From the cell containing the given text, extract its center point as (X, Y) coordinate. 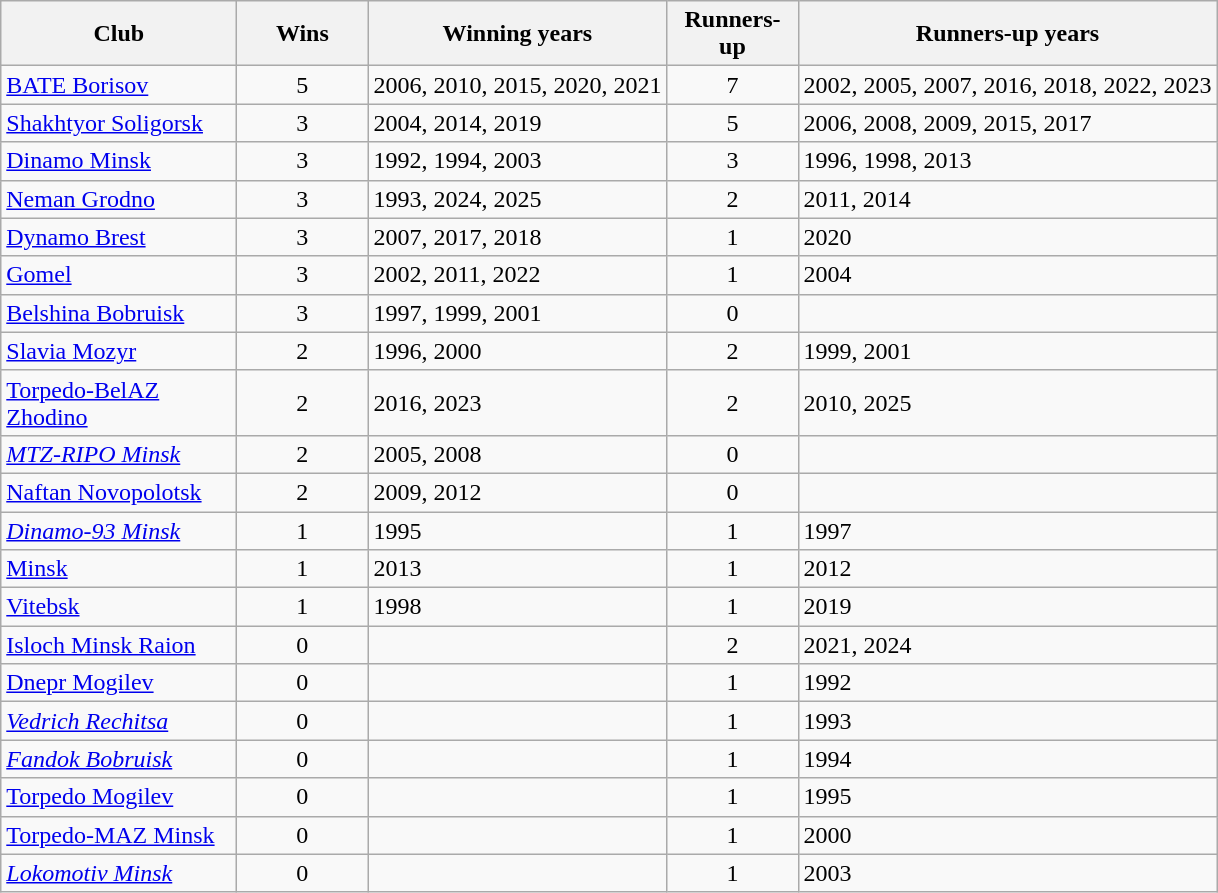
Minsk (119, 569)
1993 (1008, 721)
Isloch Minsk Raion (119, 645)
Dinamo Minsk (119, 161)
2016, 2023 (518, 402)
MTZ-RIPO Minsk (119, 454)
Wins (302, 34)
2010, 2025 (1008, 402)
2000 (1008, 835)
2003 (1008, 873)
Torpedo-BelAZ Zhodino (119, 402)
2019 (1008, 607)
Belshina Bobruisk (119, 313)
7 (732, 85)
2004, 2014, 2019 (518, 123)
Torpedo-MAZ Minsk (119, 835)
Runners-up (732, 34)
2004 (1008, 275)
Fandok Bobruisk (119, 759)
1992 (1008, 683)
Slavia Mozyr (119, 351)
Vitebsk (119, 607)
Dynamo Brest (119, 237)
Lokomotiv Minsk (119, 873)
2009, 2012 (518, 492)
1993, 2024, 2025 (518, 199)
2002, 2005, 2007, 2016, 2018, 2022, 2023 (1008, 85)
Naftan Novopolotsk (119, 492)
2013 (518, 569)
Neman Grodno (119, 199)
2006, 2010, 2015, 2020, 2021 (518, 85)
2002, 2011, 2022 (518, 275)
1998 (518, 607)
Gomel (119, 275)
2011, 2014 (1008, 199)
1999, 2001 (1008, 351)
1994 (1008, 759)
Club (119, 34)
1996, 1998, 2013 (1008, 161)
2021, 2024 (1008, 645)
Dinamo-93 Minsk (119, 531)
Vedrich Rechitsa (119, 721)
2005, 2008 (518, 454)
2006, 2008, 2009, 2015, 2017 (1008, 123)
1996, 2000 (518, 351)
Torpedo Mogilev (119, 797)
1997 (1008, 531)
2007, 2017, 2018 (518, 237)
2012 (1008, 569)
1992, 1994, 2003 (518, 161)
1997, 1999, 2001 (518, 313)
Runners-up years (1008, 34)
Winning years (518, 34)
BATE Borisov (119, 85)
2020 (1008, 237)
Shakhtyor Soligorsk (119, 123)
Dnepr Mogilev (119, 683)
